Output the [X, Y] coordinate of the center of the cell containing the given text.  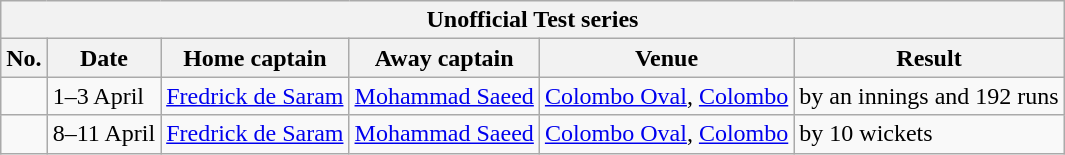
Date [104, 58]
by an innings and 192 runs [929, 96]
Away captain [444, 58]
No. [24, 58]
1–3 April [104, 96]
Home captain [255, 58]
by 10 wickets [929, 134]
Result [929, 58]
Unofficial Test series [532, 20]
Venue [666, 58]
8–11 April [104, 134]
